Determine the [x, y] coordinate at the center of the cell enclosing the given text.  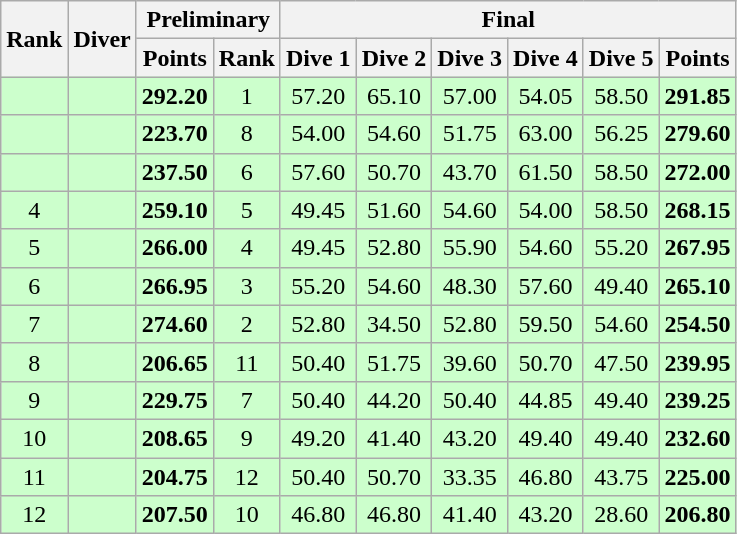
49.20 [318, 438]
232.60 [698, 438]
2 [246, 324]
61.50 [546, 172]
Dive 3 [470, 58]
206.65 [174, 362]
Dive 1 [318, 58]
1 [246, 96]
272.00 [698, 172]
44.20 [394, 400]
54.05 [546, 96]
Dive 2 [394, 58]
39.60 [470, 362]
259.10 [174, 210]
63.00 [546, 134]
Diver [102, 39]
56.25 [621, 134]
Preliminary [208, 20]
48.30 [470, 286]
57.20 [318, 96]
268.15 [698, 210]
208.65 [174, 438]
254.50 [698, 324]
33.35 [470, 477]
229.75 [174, 400]
266.00 [174, 248]
266.95 [174, 286]
237.50 [174, 172]
43.75 [621, 477]
206.80 [698, 515]
44.85 [546, 400]
59.50 [546, 324]
239.25 [698, 400]
3 [246, 286]
223.70 [174, 134]
57.00 [470, 96]
225.00 [698, 477]
274.60 [174, 324]
43.70 [470, 172]
239.95 [698, 362]
279.60 [698, 134]
291.85 [698, 96]
51.60 [394, 210]
Dive 5 [621, 58]
28.60 [621, 515]
Final [508, 20]
55.90 [470, 248]
34.50 [394, 324]
267.95 [698, 248]
204.75 [174, 477]
47.50 [621, 362]
65.10 [394, 96]
207.50 [174, 515]
292.20 [174, 96]
Dive 4 [546, 58]
265.10 [698, 286]
